Detect which cell encompasses the target text, then output its (X, Y) center coordinate. 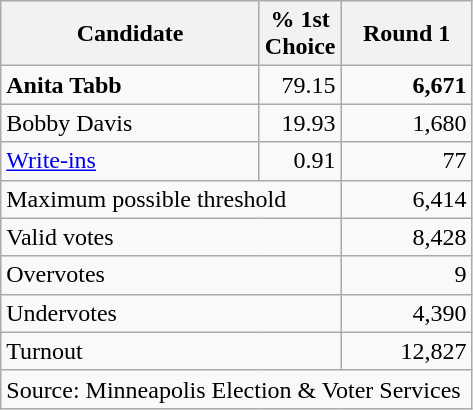
Undervotes (171, 313)
Write-ins (130, 161)
4,390 (406, 313)
Source: Minneapolis Election & Voter Services (236, 389)
6,671 (406, 85)
1,680 (406, 123)
0.91 (300, 161)
19.93 (300, 123)
8,428 (406, 237)
% 1stChoice (300, 34)
9 (406, 275)
Candidate (130, 34)
Anita Tabb (130, 85)
Turnout (171, 351)
Valid votes (171, 237)
6,414 (406, 199)
Bobby Davis (130, 123)
12,827 (406, 351)
Overvotes (171, 275)
77 (406, 161)
Round 1 (406, 34)
Maximum possible threshold (171, 199)
79.15 (300, 85)
